Identify which cell holds the provided text, then report its (x, y) central coordinate. 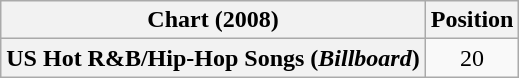
US Hot R&B/Hip-Hop Songs (Billboard) (213, 58)
20 (472, 58)
Position (472, 20)
Chart (2008) (213, 20)
